Locate the cell with the specified text and output its (x, y) center coordinate. 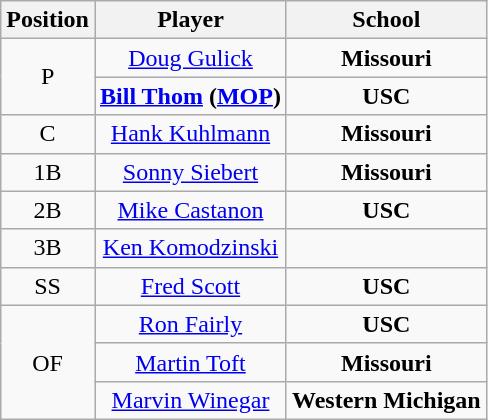
School (386, 20)
Doug Gulick (190, 58)
Player (190, 20)
3B (48, 248)
OF (48, 362)
Ken Komodzinski (190, 248)
Fred Scott (190, 286)
Martin Toft (190, 362)
Ron Fairly (190, 324)
Mike Castanon (190, 210)
2B (48, 210)
Bill Thom (MOP) (190, 96)
C (48, 134)
Marvin Winegar (190, 400)
SS (48, 286)
Hank Kuhlmann (190, 134)
Sonny Siebert (190, 172)
1B (48, 172)
Position (48, 20)
P (48, 77)
Western Michigan (386, 400)
